Locate the cell with the specified text and output its [X, Y] center coordinate. 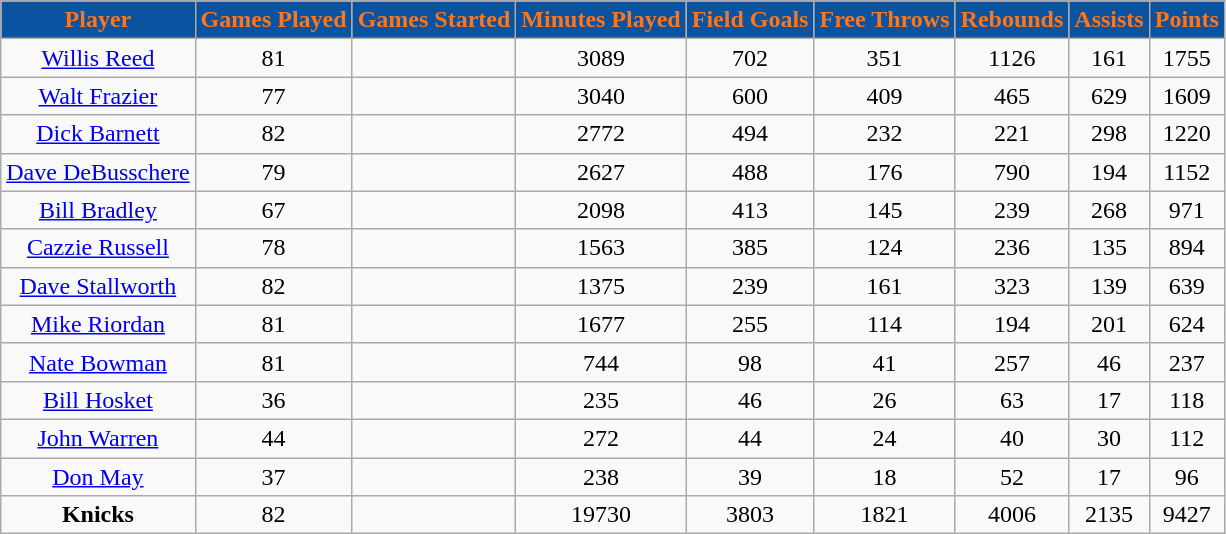
Games Started [434, 20]
323 [1012, 286]
2772 [601, 134]
Bill Bradley [98, 210]
Free Throws [884, 20]
221 [1012, 134]
4006 [1012, 515]
494 [750, 134]
145 [884, 210]
1609 [1186, 96]
409 [884, 96]
Dave DeBusschere [98, 172]
237 [1186, 362]
Nate Bowman [98, 362]
Games Played [274, 20]
135 [1109, 248]
Knicks [98, 515]
52 [1012, 477]
114 [884, 324]
Minutes Played [601, 20]
Walt Frazier [98, 96]
Rebounds [1012, 20]
78 [274, 248]
894 [1186, 248]
744 [601, 362]
18 [884, 477]
24 [884, 438]
232 [884, 134]
624 [1186, 324]
235 [601, 400]
26 [884, 400]
268 [1109, 210]
124 [884, 248]
1821 [884, 515]
790 [1012, 172]
1126 [1012, 58]
Don May [98, 477]
63 [1012, 400]
Player [98, 20]
19730 [601, 515]
40 [1012, 438]
201 [1109, 324]
118 [1186, 400]
39 [750, 477]
Assists [1109, 20]
79 [274, 172]
Mike Riordan [98, 324]
41 [884, 362]
413 [750, 210]
176 [884, 172]
Dave Stallworth [98, 286]
639 [1186, 286]
2135 [1109, 515]
139 [1109, 286]
Dick Barnett [98, 134]
465 [1012, 96]
1563 [601, 248]
3040 [601, 96]
629 [1109, 96]
971 [1186, 210]
3089 [601, 58]
488 [750, 172]
30 [1109, 438]
1677 [601, 324]
257 [1012, 362]
702 [750, 58]
3803 [750, 515]
9427 [1186, 515]
1755 [1186, 58]
255 [750, 324]
Points [1186, 20]
238 [601, 477]
351 [884, 58]
236 [1012, 248]
1152 [1186, 172]
1220 [1186, 134]
2098 [601, 210]
272 [601, 438]
600 [750, 96]
36 [274, 400]
37 [274, 477]
2627 [601, 172]
Cazzie Russell [98, 248]
77 [274, 96]
Field Goals [750, 20]
Willis Reed [98, 58]
John Warren [98, 438]
112 [1186, 438]
67 [274, 210]
385 [750, 248]
98 [750, 362]
Bill Hosket [98, 400]
1375 [601, 286]
298 [1109, 134]
96 [1186, 477]
